From the cell containing the given text, extract its center point as (X, Y) coordinate. 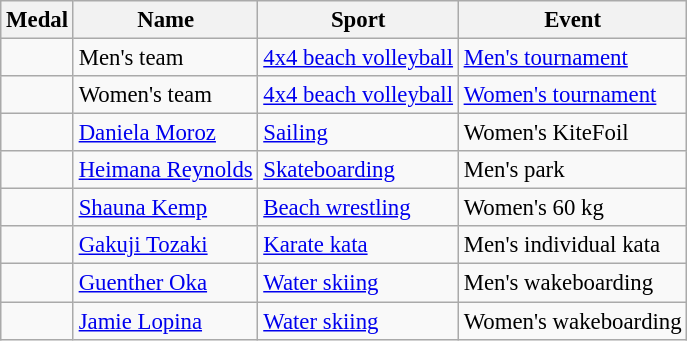
Men's team (166, 58)
Jamie Lopina (166, 321)
Women's KiteFoil (572, 133)
Women's 60 kg (572, 208)
Guenther Oka (166, 283)
Gakuji Tozaki (166, 245)
Event (572, 20)
Daniela Moroz (166, 133)
Medal (38, 20)
Skateboarding (358, 170)
Karate kata (358, 245)
Men's park (572, 170)
Women's wakeboarding (572, 321)
Men's tournament (572, 58)
Men's individual kata (572, 245)
Shauna Kemp (166, 208)
Name (166, 20)
Beach wrestling (358, 208)
Sport (358, 20)
Men's wakeboarding (572, 283)
Sailing (358, 133)
Women's team (166, 95)
Heimana Reynolds (166, 170)
Women's tournament (572, 95)
